Determine the [X, Y] coordinate at the center of the cell enclosing the given text.  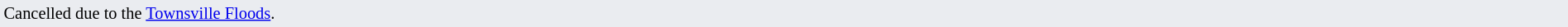
Cancelled due to the Townsville Floods. [784, 13]
